Determine the [x, y] coordinate at the center of the cell enclosing the given text.  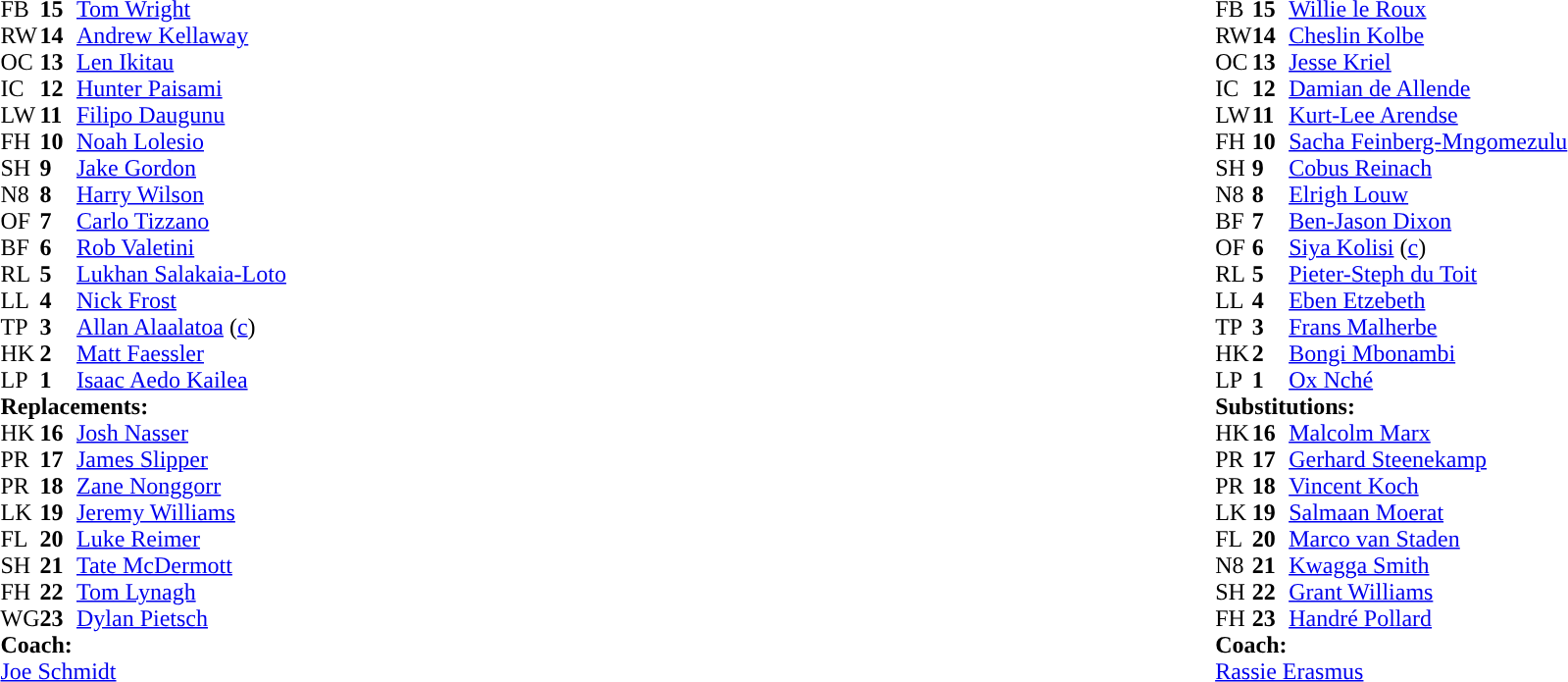
Salmaan Moerat [1428, 512]
Bongi Mbonambi [1428, 353]
Eben Etzebeth [1428, 300]
Cobus Reinach [1428, 169]
Frans Malherbe [1428, 328]
Tom Lynagh [181, 593]
Andrew Kellaway [181, 35]
Kwagga Smith [1428, 565]
WG [20, 618]
Allan Alaalatoa (c) [181, 328]
Tate McDermott [181, 565]
Rob Valetini [181, 247]
Zane Nonggorr [181, 487]
Filipo Daugunu [181, 116]
Handré Pollard [1428, 618]
Josh Nasser [181, 434]
Matt Faessler [181, 353]
Sacha Feinberg-Mngomezulu [1428, 141]
Jeremy Williams [181, 512]
Ben-Jason Dixon [1428, 222]
Pieter-Steph du Toit [1428, 275]
Ox Nché [1428, 381]
James Slipper [181, 459]
Noah Lolesio [181, 141]
Hunter Paisami [181, 88]
Substitutions: [1391, 406]
Grant Williams [1428, 593]
Jesse Kriel [1428, 63]
Luke Reimer [181, 540]
Gerhard Steenekamp [1428, 459]
Lukhan Salakaia-Loto [181, 275]
Len Ikitau [181, 63]
Isaac Aedo Kailea [181, 381]
Cheslin Kolbe [1428, 35]
Vincent Koch [1428, 487]
Carlo Tizzano [181, 222]
Kurt-Lee Arendse [1428, 116]
Elrigh Louw [1428, 194]
Damian de Allende [1428, 88]
Marco van Staden [1428, 540]
Replacements: [143, 406]
Malcolm Marx [1428, 434]
Siya Kolisi (c) [1428, 247]
Jake Gordon [181, 169]
Harry Wilson [181, 194]
Nick Frost [181, 300]
Dylan Pietsch [181, 618]
